Output the (X, Y) coordinate of the center of the cell containing the given text.  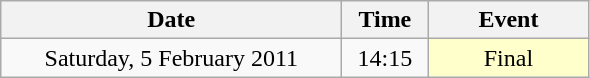
Final (508, 58)
Time (385, 20)
Saturday, 5 February 2011 (172, 58)
Date (172, 20)
14:15 (385, 58)
Event (508, 20)
